Pinpoint the cell where the given text exists, returning its (x, y) midpoint coordinate. 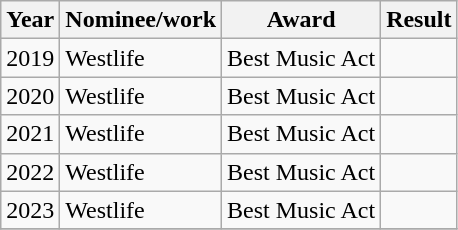
Result (419, 20)
Nominee/work (141, 20)
Year (30, 20)
Award (302, 20)
2019 (30, 58)
2023 (30, 210)
2022 (30, 172)
2021 (30, 134)
2020 (30, 96)
